Detect which cell encompasses the target text, then output its [x, y] center coordinate. 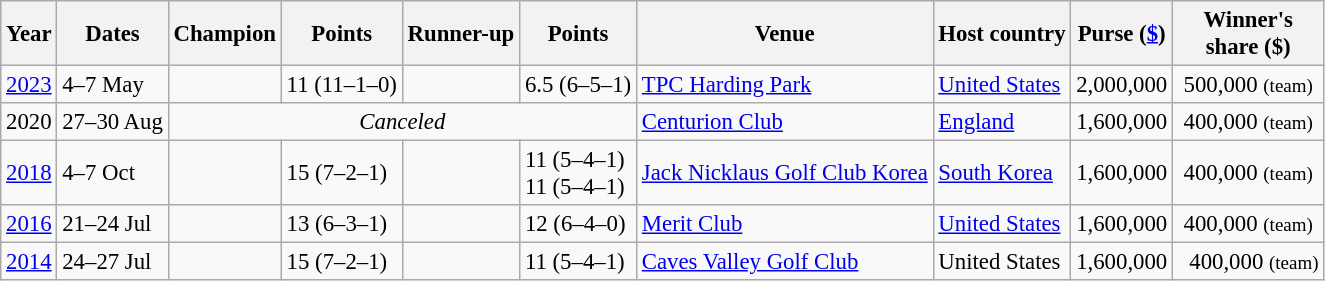
Canceled [402, 122]
2023 [29, 85]
2020 [29, 122]
Champion [224, 34]
Runner-up [460, 34]
Centurion Club [784, 122]
6.5 (6–5–1) [578, 85]
Winner'sshare ($) [1248, 34]
Merit Club [784, 224]
21–24 Jul [112, 224]
500,000 (team) [1248, 85]
South Korea [1002, 174]
Dates [112, 34]
Caves Valley Golf Club [784, 262]
12 (6–4–0) [578, 224]
27–30 Aug [112, 122]
Venue [784, 34]
2,000,000 [1122, 85]
Year [29, 34]
TPC Harding Park [784, 85]
11 (5–4–1)11 (5–4–1) [578, 174]
England [1002, 122]
2018 [29, 174]
13 (6–3–1) [342, 224]
Host country [1002, 34]
2014 [29, 262]
4–7 Oct [112, 174]
4–7 May [112, 85]
Jack Nicklaus Golf Club Korea [784, 174]
11 (11–1–0) [342, 85]
Purse ($) [1122, 34]
2016 [29, 224]
24–27 Jul [112, 262]
11 (5–4–1) [578, 262]
